Determine the [x, y] coordinate at the center of the cell enclosing the given text.  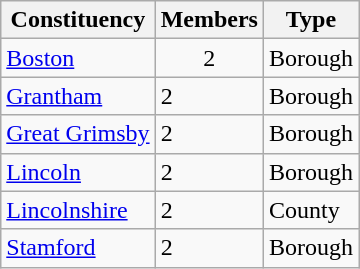
Lincoln [78, 172]
Constituency [78, 20]
Boston [78, 58]
County [310, 210]
Grantham [78, 96]
Members [209, 20]
Stamford [78, 248]
Great Grimsby [78, 134]
Lincolnshire [78, 210]
Type [310, 20]
